Output the (x, y) coordinate of the center of the cell containing the given text.  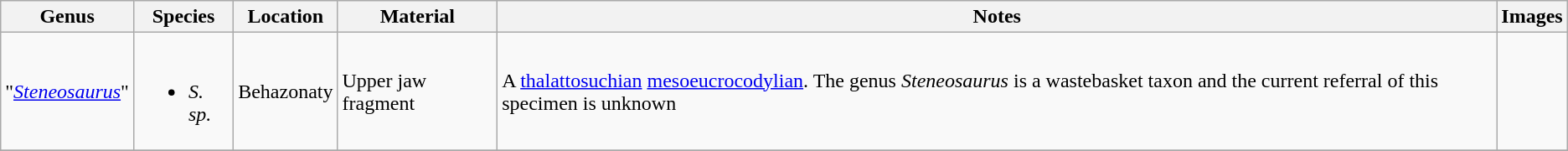
Genus (67, 17)
Location (286, 17)
A thalattosuchian mesoeucrocodylian. The genus Steneosaurus is a wastebasket taxon and the current referral of this specimen is unknown (997, 91)
"Steneosaurus" (67, 91)
Notes (997, 17)
S. sp. (183, 91)
Behazonaty (286, 91)
Upper jaw fragment (417, 91)
Material (417, 17)
Species (183, 17)
Images (1532, 17)
